Output the (X, Y) coordinate of the center of the cell containing the given text.  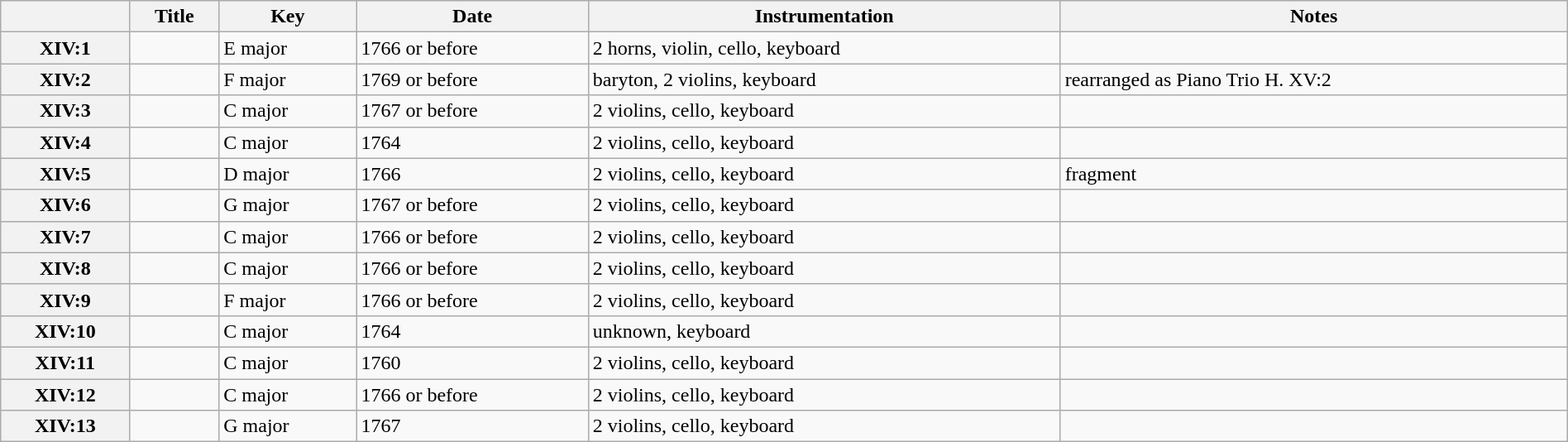
1760 (472, 363)
XIV:11 (65, 363)
Date (472, 17)
Key (288, 17)
1769 or before (472, 79)
fragment (1313, 174)
XIV:7 (65, 237)
XIV:1 (65, 48)
D major (288, 174)
XIV:8 (65, 268)
XIV:13 (65, 426)
XIV:9 (65, 300)
baryton, 2 violins, keyboard (824, 79)
Title (174, 17)
Instrumentation (824, 17)
E major (288, 48)
Notes (1313, 17)
XIV:3 (65, 111)
1767 (472, 426)
XIV:2 (65, 79)
unknown, keyboard (824, 331)
XIV:4 (65, 142)
XIV:10 (65, 331)
XIV:12 (65, 395)
1766 (472, 174)
rearranged as Piano Trio H. XV:2 (1313, 79)
XIV:6 (65, 205)
2 horns, violin, cello, keyboard (824, 48)
XIV:5 (65, 174)
